Capture the cell that displays the provided text and extract its [x, y] central coordinate. 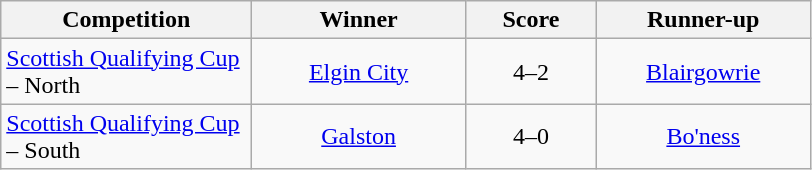
4–0 [530, 136]
Competition [126, 20]
Bo'ness [703, 136]
Winner [359, 20]
Runner-up [703, 20]
Scottish Qualifying Cup – North [126, 72]
Score [530, 20]
Elgin City [359, 72]
Scottish Qualifying Cup – South [126, 136]
4–2 [530, 72]
Blairgowrie [703, 72]
Galston [359, 136]
